Pinpoint the cell where the given text exists, returning its (x, y) midpoint coordinate. 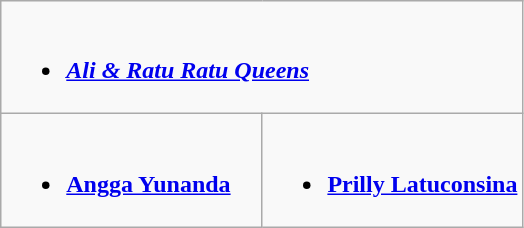
Angga Yunanda (132, 170)
Prilly Latuconsina (392, 170)
Ali & Ratu Ratu Queens (262, 58)
